Pinpoint the cell where the given text exists, returning its (X, Y) midpoint coordinate. 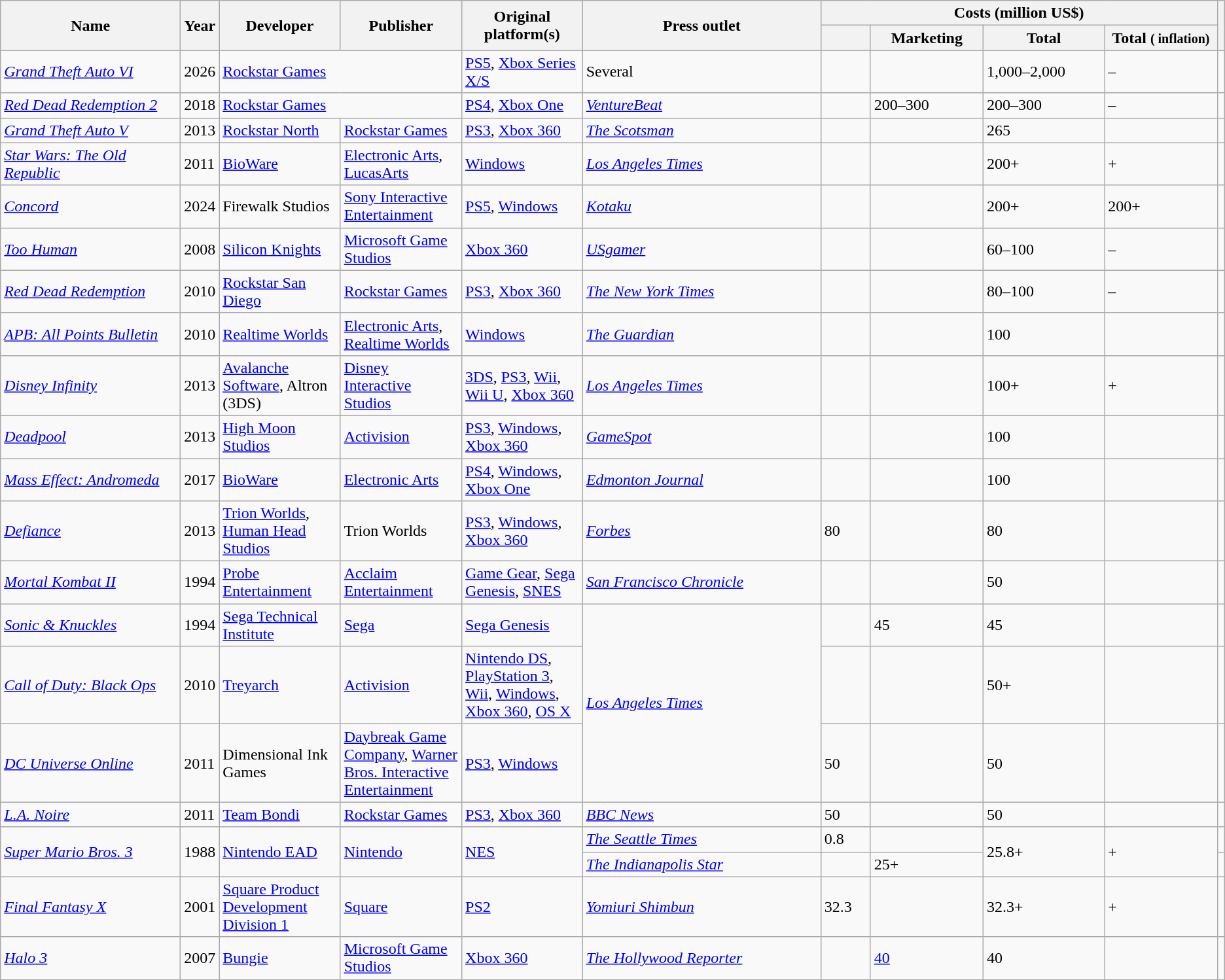
Electronic Arts, LucasArts (400, 164)
PS4, Windows, Xbox One (522, 479)
L.A. Noire (90, 814)
25+ (927, 864)
PS5, Windows (522, 207)
32.3 (845, 907)
The Seattle Times (701, 839)
NES (522, 852)
Electronic Arts (400, 479)
Nintendo (400, 852)
32.3+ (1043, 907)
Year (200, 26)
The New York Times (701, 292)
265 (1043, 130)
Firewalk Studios (280, 207)
USgamer (701, 249)
Nintendo EAD (280, 852)
PS4, Xbox One (522, 105)
Yomiuri Shimbun (701, 907)
Team Bondi (280, 814)
Electronic Arts, Realtime Worlds (400, 334)
Several (701, 72)
Marketing (927, 38)
GameSpot (701, 437)
Probe Entertainment (280, 582)
Nintendo DS, PlayStation 3, Wii, Windows, Xbox 360, OS X (522, 686)
Mass Effect: Andromeda (90, 479)
Dimensional Ink Games (280, 763)
Too Human (90, 249)
The Guardian (701, 334)
Kotaku (701, 207)
Avalanche Software, Altron (3DS) (280, 385)
0.8 (845, 839)
Total ( inflation) (1161, 38)
Square (400, 907)
2008 (200, 249)
1,000–2,000 (1043, 72)
VentureBeat (701, 105)
High Moon Studios (280, 437)
Press outlet (701, 26)
Trion Worlds, Human Head Studios (280, 531)
The Indianapolis Star (701, 864)
Acclaim Entertainment (400, 582)
Realtime Worlds (280, 334)
Disney Infinity (90, 385)
Mortal Kombat II (90, 582)
2024 (200, 207)
Sonic & Knuckles (90, 625)
Disney Interactive Studios (400, 385)
Game Gear, Sega Genesis, SNES (522, 582)
60–100 (1043, 249)
Call of Duty: Black Ops (90, 686)
Square Product Development Division 1 (280, 907)
Forbes (701, 531)
Red Dead Redemption 2 (90, 105)
Developer (280, 26)
Total (1043, 38)
Final Fantasy X (90, 907)
PS5, Xbox Series X/S (522, 72)
2017 (200, 479)
San Francisco Chronicle (701, 582)
Name (90, 26)
3DS, PS3, Wii, Wii U, Xbox 360 (522, 385)
Grand Theft Auto VI (90, 72)
Halo 3 (90, 958)
Silicon Knights (280, 249)
Publisher (400, 26)
Deadpool (90, 437)
Grand Theft Auto V (90, 130)
Red Dead Redemption (90, 292)
25.8+ (1043, 852)
Sony Interactive Entertainment (400, 207)
Daybreak Game Company, Warner Bros. Interactive Entertainment (400, 763)
The Scotsman (701, 130)
Trion Worlds (400, 531)
PS3, Windows (522, 763)
2007 (200, 958)
Rockstar San Diego (280, 292)
PS2 (522, 907)
Rockstar North (280, 130)
Costs (million US$) (1019, 13)
Star Wars: The Old Republic (90, 164)
Original platform(s) (522, 26)
Edmonton Journal (701, 479)
2026 (200, 72)
50+ (1043, 686)
Super Mario Bros. 3 (90, 852)
The Hollywood Reporter (701, 958)
2018 (200, 105)
Treyarch (280, 686)
Sega Genesis (522, 625)
2001 (200, 907)
Concord (90, 207)
DC Universe Online (90, 763)
APB: All Points Bulletin (90, 334)
1988 (200, 852)
Defiance (90, 531)
100+ (1043, 385)
80–100 (1043, 292)
BBC News (701, 814)
Sega (400, 625)
Sega Technical Institute (280, 625)
Bungie (280, 958)
